Identify which cell holds the provided text, then report its [X, Y] central coordinate. 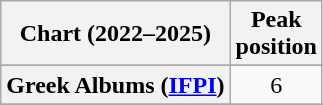
6 [276, 85]
Greek Albums (IFPI) [116, 85]
Chart (2022–2025) [116, 34]
Peakposition [276, 34]
